Provide the [x, y] coordinate of the cell's center where the given text is located.  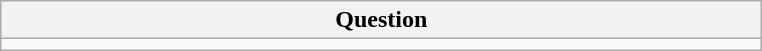
Question [382, 20]
